Search for the cell housing the specified text and yield its [x, y] center coordinate. 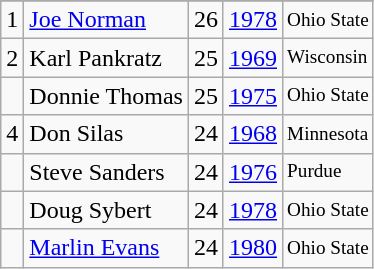
Steve Sanders [106, 172]
Karl Pankratz [106, 58]
Joe Norman [106, 20]
1976 [252, 172]
1980 [252, 248]
1969 [252, 58]
Marlin Evans [106, 248]
Donnie Thomas [106, 96]
Don Silas [106, 134]
1968 [252, 134]
1975 [252, 96]
Wisconsin [328, 58]
Doug Sybert [106, 210]
Minnesota [328, 134]
Purdue [328, 172]
26 [206, 20]
2 [12, 58]
1 [12, 20]
4 [12, 134]
